Return the (X, Y) coordinate for the center point of the cell that contains the specified text.  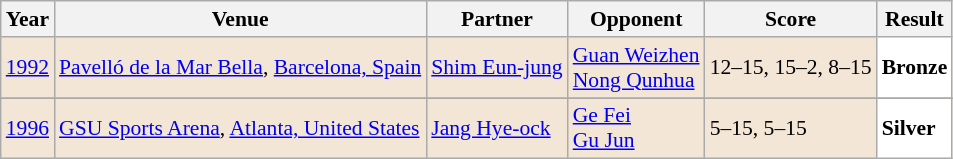
Bronze (915, 68)
5–15, 5–15 (791, 128)
Shim Eun-jung (496, 68)
Silver (915, 128)
Opponent (636, 19)
1996 (28, 128)
Score (791, 19)
Year (28, 19)
Result (915, 19)
Jang Hye-ock (496, 128)
Partner (496, 19)
GSU Sports Arena, Atlanta, United States (240, 128)
12–15, 15–2, 8–15 (791, 68)
Venue (240, 19)
1992 (28, 68)
Guan Weizhen Nong Qunhua (636, 68)
Ge Fei Gu Jun (636, 128)
Pavelló de la Mar Bella, Barcelona, Spain (240, 68)
